Pinpoint the cell where the given text exists, returning its (x, y) midpoint coordinate. 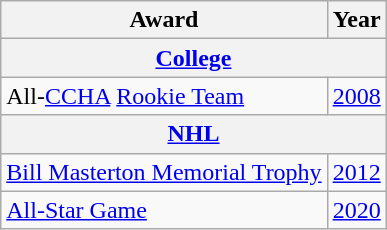
2008 (356, 96)
2012 (356, 172)
Bill Masterton Memorial Trophy (164, 172)
NHL (194, 134)
Award (164, 20)
College (194, 58)
All-Star Game (164, 210)
All-CCHA Rookie Team (164, 96)
2020 (356, 210)
Year (356, 20)
